Pinpoint the cell where the given text exists, returning its (X, Y) midpoint coordinate. 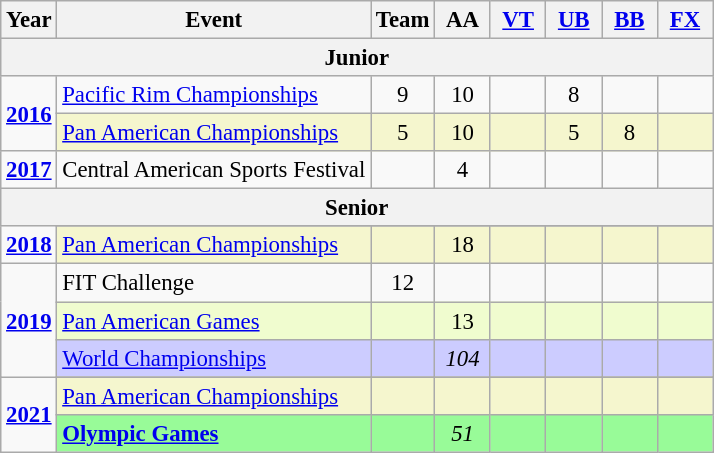
2018 (29, 245)
BB (630, 20)
2017 (29, 170)
World Championships (214, 358)
104 (463, 358)
12 (403, 283)
18 (463, 245)
AA (463, 20)
VT (518, 20)
2016 (29, 114)
4 (463, 170)
UB (574, 20)
FX (685, 20)
2021 (29, 414)
2019 (29, 320)
13 (463, 321)
Event (214, 20)
Senior (357, 208)
Pacific Rim Championships (214, 95)
Junior (357, 58)
FIT Challenge (214, 283)
Team (403, 20)
Pan American Games (214, 321)
9 (403, 95)
Central American Sports Festival (214, 170)
Olympic Games (214, 433)
51 (463, 433)
Year (29, 20)
